Capture the cell that displays the provided text and extract its (x, y) central coordinate. 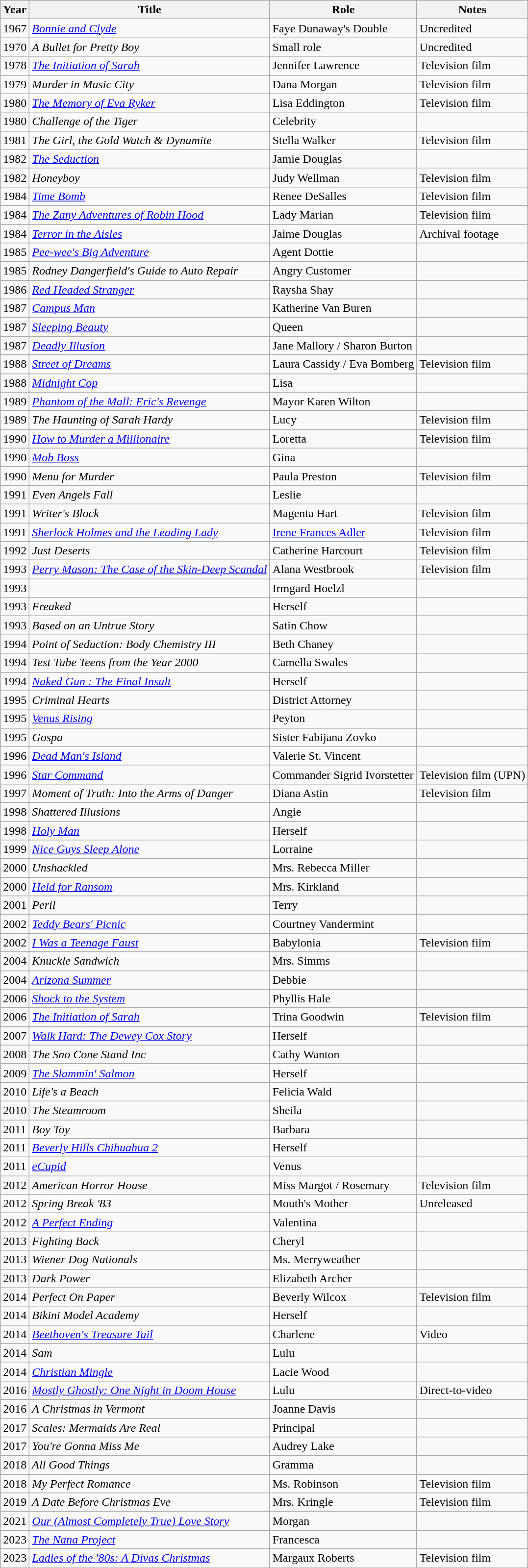
District Attorney (343, 700)
Terror in the Aisles (150, 234)
Deadly Illusion (150, 346)
Judy Wellman (343, 177)
Dark Power (150, 1278)
Miss Margot / Rosemary (343, 1185)
Lacie Wood (343, 1371)
Angie (343, 812)
Babylonia (343, 943)
Perry Mason: The Case of the Skin-Deep Scandal (150, 570)
1981 (15, 140)
Even Angels Fall (150, 495)
Felicia Wald (343, 1092)
Scales: Mermaids Are Real (150, 1428)
Boy Toy (150, 1129)
Jennifer Lawrence (343, 66)
The Steamroom (150, 1110)
Bonnie and Clyde (150, 28)
Queen (343, 327)
Phantom of the Mall: Eric's Revenge (150, 401)
Time Bomb (150, 196)
Paula Preston (343, 476)
2021 (15, 1521)
Challenge of the Tiger (150, 122)
Murder in Music City (150, 84)
1992 (15, 551)
Mob Boss (150, 457)
American Horror House (150, 1185)
The Zany Adventures of Robin Hood (150, 215)
1986 (15, 290)
Mostly Ghostly: One Night in Doom House (150, 1390)
Notes (473, 10)
Peyton (343, 719)
Year (15, 10)
Unreleased (473, 1204)
Based on an Untrue Story (150, 625)
Angry Customer (343, 271)
Jamie Douglas (343, 159)
Teddy Bears' Picnic (150, 924)
Test Tube Teens from the Year 2000 (150, 663)
Life's a Beach (150, 1092)
Perfect On Paper (150, 1297)
Freaked (150, 607)
The Memory of Eva Ryker (150, 103)
Charlene (343, 1334)
Sister Fabijana Zovko (343, 737)
Camella Swales (343, 663)
Mrs. Kirkland (343, 887)
Mrs. Rebecca Miller (343, 868)
2009 (15, 1073)
Moment of Truth: Into the Arms of Danger (150, 793)
Ms. Merryweather (343, 1260)
Midnight Cop (150, 383)
2007 (15, 1036)
Naked Gun : The Final Insult (150, 681)
A Christmas in Vermont (150, 1409)
Small role (343, 47)
Knuckle Sandwich (150, 961)
Francesca (343, 1540)
Gramma (343, 1465)
Barbara (343, 1129)
1970 (15, 47)
Held for Ransom (150, 887)
Diana Astin (343, 793)
Star Command (150, 774)
The Haunting of Sarah Hardy (150, 420)
Unshackled (150, 868)
Cathy Wanton (343, 1054)
Holy Man (150, 831)
Archival footage (473, 234)
Criminal Hearts (150, 700)
Rodney Dangerfield's Guide to Auto Repair (150, 271)
Audrey Lake (343, 1446)
Beverly Hills Chihuahua 2 (150, 1148)
Margaux Roberts (343, 1558)
Commander Sigrid Ivorstetter (343, 774)
Lorraine (343, 849)
Sherlock Holmes and the Leading Lady (150, 532)
Terry (343, 905)
2019 (15, 1502)
Laura Cassidy / Eva Bomberg (343, 364)
Raysha Shay (343, 290)
Bikini Model Academy (150, 1316)
Venus (343, 1167)
Mouth's Mother (343, 1204)
Venus Rising (150, 719)
Spring Break '83 (150, 1204)
1999 (15, 849)
Principal (343, 1428)
Video (473, 1334)
Street of Dreams (150, 364)
Loretta (343, 439)
Title (150, 10)
Shock to the System (150, 998)
Renee DeSalles (343, 196)
Valentina (343, 1222)
Dana Morgan (343, 84)
I Was a Teenage Faust (150, 943)
Sleeping Beauty (150, 327)
Role (343, 10)
My Perfect Romance (150, 1484)
A Date Before Christmas Eve (150, 1502)
Gospa (150, 737)
Pee-wee's Big Adventure (150, 252)
Leslie (343, 495)
Elizabeth Archer (343, 1278)
Just Deserts (150, 551)
The Seduction (150, 159)
Katherine Van Buren (343, 308)
1979 (15, 84)
Television film (UPN) (473, 774)
Walk Hard: The Dewey Cox Story (150, 1036)
Mrs. Simms (343, 961)
Morgan (343, 1521)
A Perfect Ending (150, 1222)
Magenta Hart (343, 513)
Peril (150, 905)
Lisa (343, 383)
Beethoven's Treasure Tail (150, 1334)
The Girl, the Gold Watch & Dynamite (150, 140)
Irene Frances Adler (343, 532)
Ms. Robinson (343, 1484)
Direct-to-video (473, 1390)
Alana Westbrook (343, 570)
Christian Mingle (150, 1371)
Beverly Wilcox (343, 1297)
Lisa Eddington (343, 103)
Valerie St. Vincent (343, 756)
Arizona Summer (150, 980)
All Good Things (150, 1465)
A Bullet for Pretty Boy (150, 47)
Ladies of the '80s: A Divas Christmas (150, 1558)
You're Gonna Miss Me (150, 1446)
Sam (150, 1353)
Catherine Harcourt (343, 551)
Irmgard Hoelzl (343, 588)
Lucy (343, 420)
Jane Mallory / Sharon Burton (343, 346)
Celebrity (343, 122)
Red Headed Stranger (150, 290)
Shattered Illusions (150, 812)
1978 (15, 66)
Phyllis Hale (343, 998)
Cheryl (343, 1241)
Agent Dottie (343, 252)
Campus Man (150, 308)
Writer's Block (150, 513)
1997 (15, 793)
Our (Almost Completely True) Love Story (150, 1521)
Nice Guys Sleep Alone (150, 849)
1967 (15, 28)
2001 (15, 905)
Dead Man's Island (150, 756)
Mayor Karen Wilton (343, 401)
Sheila (343, 1110)
The Slammin' Salmon (150, 1073)
Fighting Back (150, 1241)
Beth Chaney (343, 644)
Menu for Murder (150, 476)
Trina Goodwin (343, 1017)
The Sno Cone Stand Inc (150, 1054)
Joanne Davis (343, 1409)
Gina (343, 457)
The Nana Project (150, 1540)
Debbie (343, 980)
Point of Seduction: Body Chemistry III (150, 644)
Courtney Vandermint (343, 924)
Wiener Dog Nationals (150, 1260)
Mrs. Kringle (343, 1502)
Jaime Douglas (343, 234)
Satin Chow (343, 625)
2008 (15, 1054)
Lady Marian (343, 215)
Stella Walker (343, 140)
How to Murder a Millionaire (150, 439)
Honeyboy (150, 177)
Faye Dunaway's Double (343, 28)
eCupid (150, 1167)
